Detect which cell encompasses the target text, then output its [x, y] center coordinate. 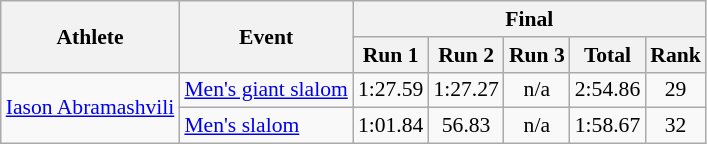
Iason Abramashvili [90, 108]
Run 1 [390, 55]
Men's slalom [266, 126]
Final [530, 19]
1:27.59 [390, 90]
2:54.86 [608, 90]
32 [676, 126]
Rank [676, 55]
1:58.67 [608, 126]
1:01.84 [390, 126]
56.83 [466, 126]
29 [676, 90]
Total [608, 55]
1:27.27 [466, 90]
Athlete [90, 36]
Men's giant slalom [266, 90]
Run 3 [537, 55]
Run 2 [466, 55]
Event [266, 36]
